Capture the cell that displays the provided text and extract its (x, y) central coordinate. 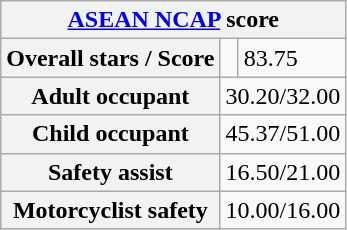
ASEAN NCAP score (174, 20)
45.37/51.00 (283, 134)
Overall stars / Score (110, 58)
16.50/21.00 (283, 172)
10.00/16.00 (283, 210)
83.75 (292, 58)
Adult occupant (110, 96)
Safety assist (110, 172)
30.20/32.00 (283, 96)
Motorcyclist safety (110, 210)
Child occupant (110, 134)
